Identify which cell holds the provided text, then report its (x, y) central coordinate. 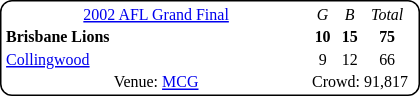
10 (323, 37)
B (350, 14)
9 (323, 60)
Crowd: 91,817 (360, 82)
15 (350, 37)
12 (350, 60)
Venue: MCG (156, 82)
G (323, 14)
2002 AFL Grand Final (156, 14)
66 (388, 60)
Collingwood (156, 60)
75 (388, 37)
Total (388, 14)
Brisbane Lions (156, 37)
